Provide the [X, Y] coordinate of the cell's center where the given text is located.  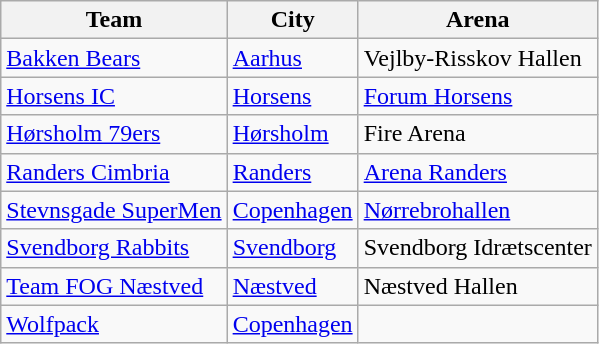
Team FOG Næstved [114, 286]
Arena [478, 20]
Fire Arena [478, 134]
Næstved Hallen [478, 286]
Horsens IC [114, 96]
Nørrebrohallen [478, 210]
Stevnsgade SuperMen [114, 210]
Arena Randers [478, 172]
Randers [292, 172]
Svendborg [292, 248]
Aarhus [292, 58]
Næstved [292, 286]
Forum Horsens [478, 96]
Hørsholm 79ers [114, 134]
Svendborg Idrætscenter [478, 248]
Vejlby-Risskov Hallen [478, 58]
Horsens [292, 96]
Team [114, 20]
Randers Cimbria [114, 172]
Bakken Bears [114, 58]
Svendborg Rabbits [114, 248]
Hørsholm [292, 134]
Wolfpack [114, 324]
City [292, 20]
